Output the [x, y] coordinate of the center of the cell containing the given text.  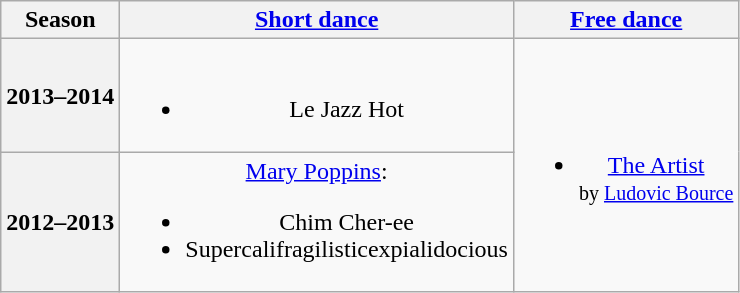
Mary Poppins:Chim Cher-eeSupercalifragilisticexpialidocious [317, 222]
The Artist by Ludovic Bource [626, 166]
Season [60, 20]
Short dance [317, 20]
2013–2014 [60, 96]
Free dance [626, 20]
2012–2013 [60, 222]
Le Jazz Hot [317, 96]
